Return the (x, y) coordinate for the center point of the cell that contains the specified text.  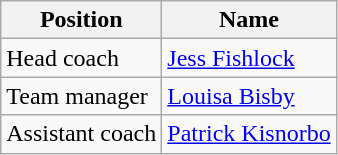
Assistant coach (82, 134)
Position (82, 20)
Louisa Bisby (249, 96)
Team manager (82, 96)
Name (249, 20)
Jess Fishlock (249, 58)
Patrick Kisnorbo (249, 134)
Head coach (82, 58)
